Locate the cell with the specified text and output its (x, y) center coordinate. 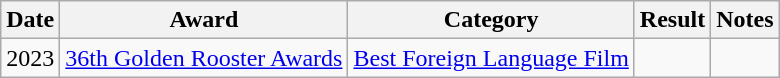
Award (204, 20)
Notes (745, 20)
Result (672, 20)
Date (30, 20)
Best Foreign Language Film (491, 58)
36th Golden Rooster Awards (204, 58)
Category (491, 20)
2023 (30, 58)
